Capture the cell that displays the provided text and extract its [X, Y] central coordinate. 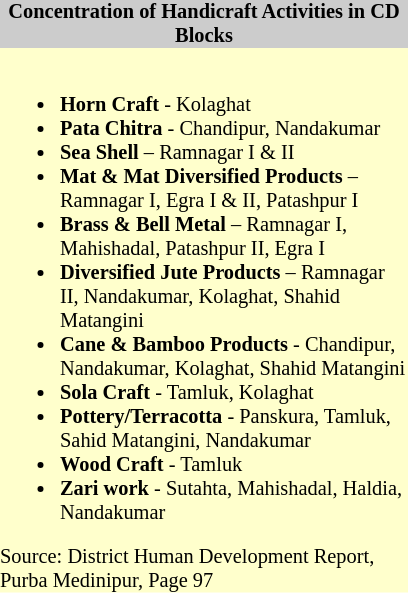
Concentration of Handicraft Activities in CD Blocks [204, 24]
